For the text-containing cell, return its midpoint in (x, y) coordinate format. 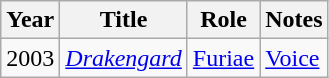
Furiae (223, 58)
Notes (294, 20)
Role (223, 20)
Title (124, 20)
Year (30, 20)
Drakengard (124, 58)
Voice (294, 58)
2003 (30, 58)
